Extract the [x, y] coordinate from the center of the cell holding the provided text.  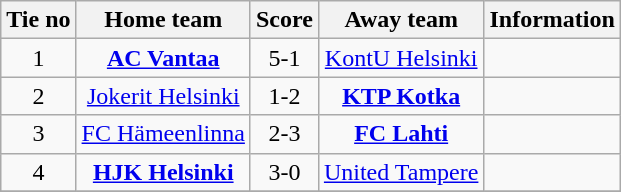
3-0 [284, 172]
2 [38, 96]
FC Hämeenlinna [163, 134]
Score [284, 20]
1-2 [284, 96]
Home team [163, 20]
4 [38, 172]
Information [552, 20]
Away team [401, 20]
KTP Kotka [401, 96]
1 [38, 58]
3 [38, 134]
FC Lahti [401, 134]
2-3 [284, 134]
AC Vantaa [163, 58]
HJK Helsinki [163, 172]
KontU Helsinki [401, 58]
Tie no [38, 20]
United Tampere [401, 172]
Jokerit Helsinki [163, 96]
5-1 [284, 58]
